Provide the (X, Y) coordinate of the cell's center where the given text is located.  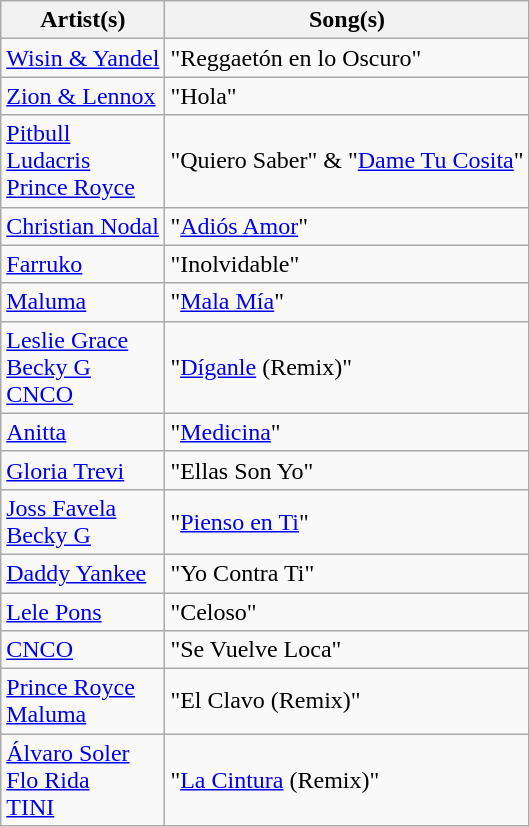
"La Cintura (Remix)" (347, 780)
CNCO (83, 650)
"Inolvidable" (347, 264)
Maluma (83, 302)
"Hola" (347, 96)
"Medicina" (347, 432)
"Reggaetón en lo Oscuro" (347, 58)
"Ellas Son Yo" (347, 470)
Song(s) (347, 20)
"Pienso en Ti" (347, 522)
Artist(s) (83, 20)
Wisin & Yandel (83, 58)
"Mala Mía" (347, 302)
Anitta (83, 432)
Daddy Yankee (83, 573)
Gloria Trevi (83, 470)
"Díganle (Remix)" (347, 367)
"Se Vuelve Loca" (347, 650)
Álvaro SolerFlo RidaTINI (83, 780)
Farruko (83, 264)
Lele Pons (83, 611)
Leslie GraceBecky GCNCO (83, 367)
"Adiós Amor" (347, 226)
PitbullLudacrisPrince Royce (83, 161)
Zion & Lennox (83, 96)
"Celoso" (347, 611)
"Yo Contra Ti" (347, 573)
"Quiero Saber" & "Dame Tu Cosita" (347, 161)
"El Clavo (Remix)" (347, 702)
Joss FavelaBecky G (83, 522)
Christian Nodal (83, 226)
Prince RoyceMaluma (83, 702)
